Identify which cell holds the provided text, then report its (X, Y) central coordinate. 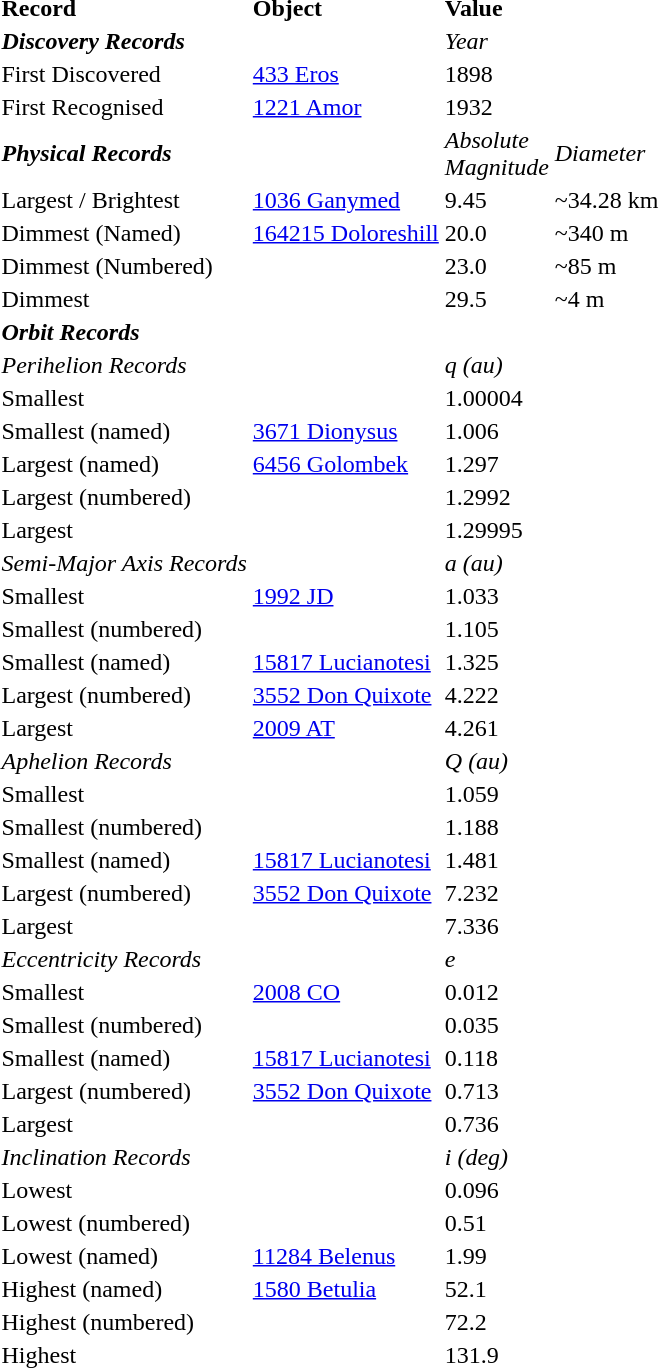
1.325 (496, 662)
1.006 (496, 431)
1.105 (496, 629)
Aphelion Records (124, 761)
7.232 (496, 893)
Highest (numbered) (124, 1322)
433 Eros (346, 74)
1.99 (496, 1256)
0.736 (496, 1124)
Perihelion Records (124, 365)
Semi-Major Axis Records (124, 563)
1.033 (496, 596)
1898 (496, 74)
0.713 (496, 1091)
1036 Ganymed (346, 200)
1992 JD (346, 596)
1.059 (496, 794)
Orbit Records (124, 332)
1932 (496, 107)
20.0 (496, 233)
First Discovered (124, 74)
0.118 (496, 1058)
3671 Dionysus (346, 431)
Lowest (named) (124, 1256)
0.51 (496, 1223)
1.481 (496, 860)
29.5 (496, 299)
1.2992 (496, 497)
a (au) (496, 563)
1.297 (496, 464)
AbsoluteMagnitude (496, 154)
1.188 (496, 827)
Inclination Records (124, 1157)
4.222 (496, 695)
Dimmest (124, 299)
1221 Amor (346, 107)
72.2 (496, 1322)
0.035 (496, 1025)
0.096 (496, 1190)
Dimmest (Numbered) (124, 266)
164215 Doloreshill (346, 233)
1580 Betulia (346, 1289)
4.261 (496, 728)
Lowest (124, 1190)
Physical Records (124, 154)
e (496, 959)
Largest (named) (124, 464)
i (deg) (496, 1157)
First Recognised (124, 107)
Q (au) (496, 761)
2009 AT (346, 728)
9.45 (496, 200)
Eccentricity Records (124, 959)
23.0 (496, 266)
6456 Golombek (346, 464)
Largest / Brightest (124, 200)
52.1 (496, 1289)
Highest (named) (124, 1289)
2008 CO (346, 992)
q (au) (496, 365)
Discovery Records (124, 41)
11284 Belenus (346, 1256)
1.00004 (496, 398)
Lowest (numbered) (124, 1223)
Dimmest (Named) (124, 233)
Year (496, 41)
0.012 (496, 992)
1.29995 (496, 530)
7.336 (496, 926)
